Find where the given text appears and provide that cell's center as [X, Y] coordinate. 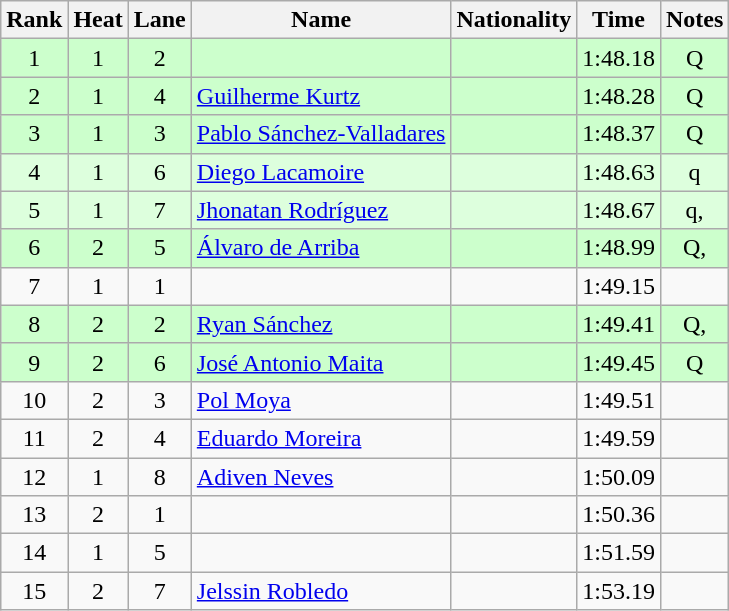
Rank [34, 20]
Name [321, 20]
1:53.19 [619, 591]
Heat [98, 20]
Pol Moya [321, 400]
Ryan Sánchez [321, 324]
1:49.41 [619, 324]
1:48.67 [619, 210]
José Antonio Maita [321, 362]
1:50.09 [619, 477]
1:51.59 [619, 553]
1:48.18 [619, 58]
10 [34, 400]
13 [34, 515]
1:49.15 [619, 286]
11 [34, 438]
1:49.51 [619, 400]
Álvaro de Arriba [321, 248]
q, [694, 210]
1:48.63 [619, 172]
14 [34, 553]
Time [619, 20]
1:48.99 [619, 248]
15 [34, 591]
Jelssin Robledo [321, 591]
1:48.37 [619, 134]
Notes [694, 20]
Pablo Sánchez-Valladares [321, 134]
9 [34, 362]
Lane [160, 20]
Eduardo Moreira [321, 438]
1:50.36 [619, 515]
Diego Lacamoire [321, 172]
Jhonatan Rodríguez [321, 210]
1:49.45 [619, 362]
Nationality [514, 20]
Guilherme Kurtz [321, 96]
1:49.59 [619, 438]
1:48.28 [619, 96]
12 [34, 477]
q [694, 172]
Adiven Neves [321, 477]
